From the cell containing the given text, extract its center point as (x, y) coordinate. 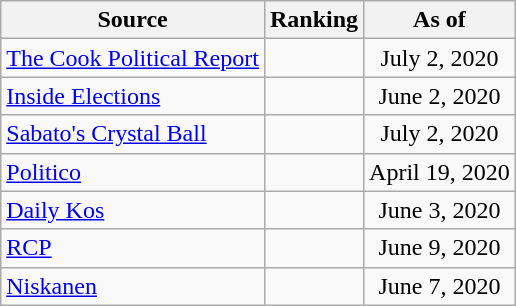
June 7, 2020 (440, 286)
RCP (133, 248)
April 19, 2020 (440, 172)
Source (133, 20)
Politico (133, 172)
Inside Elections (133, 96)
Daily Kos (133, 210)
Sabato's Crystal Ball (133, 134)
June 3, 2020 (440, 210)
June 9, 2020 (440, 248)
Niskanen (133, 286)
As of (440, 20)
The Cook Political Report (133, 58)
June 2, 2020 (440, 96)
Ranking (314, 20)
